Find where the given text appears and provide that cell's center as (X, Y) coordinate. 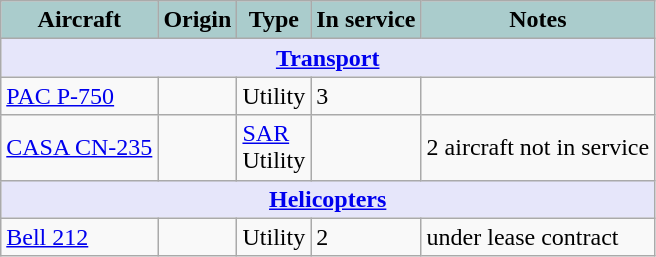
Type (274, 20)
under lease contract (538, 237)
In service (366, 20)
PAC P-750 (80, 96)
2 aircraft not in service (538, 148)
Bell 212 (80, 237)
3 (366, 96)
Aircraft (80, 20)
2 (366, 237)
Transport (328, 58)
Notes (538, 20)
Helicopters (328, 199)
SARUtility (274, 148)
Origin (198, 20)
CASA CN-235 (80, 148)
